Detect which cell encompasses the target text, then output its (x, y) center coordinate. 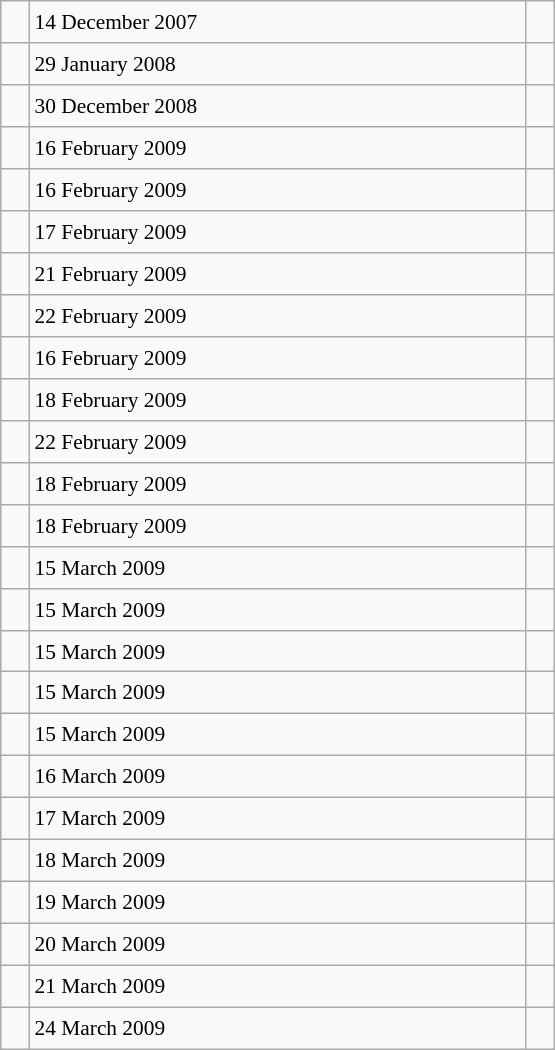
29 January 2008 (278, 64)
21 March 2009 (278, 986)
14 December 2007 (278, 22)
20 March 2009 (278, 945)
16 March 2009 (278, 777)
30 December 2008 (278, 106)
21 February 2009 (278, 274)
24 March 2009 (278, 1028)
19 March 2009 (278, 903)
17 March 2009 (278, 819)
18 March 2009 (278, 861)
17 February 2009 (278, 232)
